Determine the [x, y] coordinate at the center of the cell enclosing the given text.  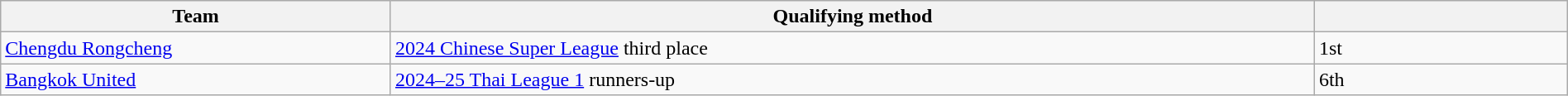
Team [196, 17]
6th [1441, 79]
Bangkok United [196, 79]
2024 Chinese Super League third place [852, 48]
2024–25 Thai League 1 runners-up [852, 79]
Chengdu Rongcheng [196, 48]
1st [1441, 48]
Qualifying method [852, 17]
